Return (x, y) of the center of cell containing provided text 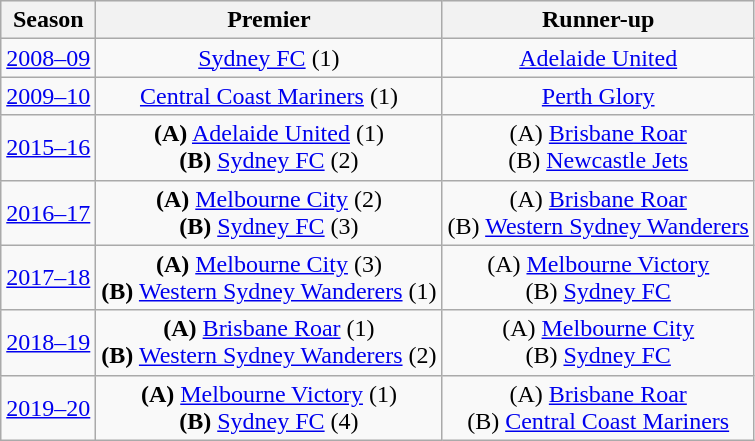
Perth Glory (598, 96)
(A) Brisbane Roar (1)(B) Western Sydney Wanderers (2) (269, 342)
Premier (269, 20)
Season (48, 20)
(A) Adelaide United (1)(B) Sydney FC (2) (269, 148)
(A) Brisbane Roar(B) Newcastle Jets (598, 148)
Adelaide United (598, 58)
(A) Melbourne Victory(B) Sydney FC (598, 278)
(A) Melbourne City (3)(B) Western Sydney Wanderers (1) (269, 278)
2009–10 (48, 96)
(A) Melbourne City (2)(B) Sydney FC (3) (269, 212)
2019–20 (48, 408)
(A) Melbourne Victory (1)(B) Sydney FC (4) (269, 408)
Central Coast Mariners (1) (269, 96)
2017–18 (48, 278)
2016–17 (48, 212)
Runner-up (598, 20)
(A) Brisbane Roar(B) Western Sydney Wanderers (598, 212)
2018–19 (48, 342)
(A) Melbourne City(B) Sydney FC (598, 342)
2015–16 (48, 148)
Sydney FC (1) (269, 58)
2008–09 (48, 58)
(A) Brisbane Roar(B) Central Coast Mariners (598, 408)
